Return the (X, Y) coordinate for the center point of the cell that contains the specified text.  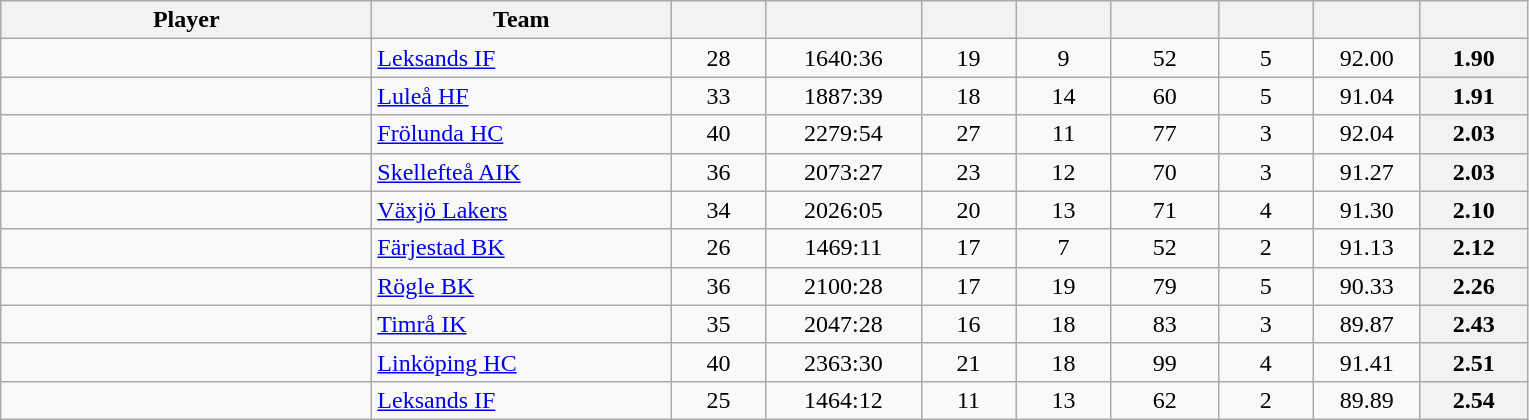
2.12 (1474, 248)
20 (968, 210)
77 (1164, 134)
Växjö Lakers (522, 210)
89.89 (1366, 400)
16 (968, 324)
60 (1164, 96)
2.51 (1474, 362)
1464:12 (844, 400)
2100:28 (844, 286)
Team (522, 20)
21 (968, 362)
Frölunda HC (522, 134)
23 (968, 172)
2026:05 (844, 210)
Player (186, 20)
2363:30 (844, 362)
34 (718, 210)
1887:39 (844, 96)
Färjestad BK (522, 248)
14 (1064, 96)
28 (718, 58)
26 (718, 248)
70 (1164, 172)
1.90 (1474, 58)
2.10 (1474, 210)
91.27 (1366, 172)
Rögle BK (522, 286)
12 (1064, 172)
2047:28 (844, 324)
2279:54 (844, 134)
7 (1064, 248)
Timrå IK (522, 324)
Skellefteå AIK (522, 172)
2.54 (1474, 400)
99 (1164, 362)
1.91 (1474, 96)
92.00 (1366, 58)
92.04 (1366, 134)
1640:36 (844, 58)
2073:27 (844, 172)
91.41 (1366, 362)
90.33 (1366, 286)
91.04 (1366, 96)
25 (718, 400)
Linköping HC (522, 362)
79 (1164, 286)
83 (1164, 324)
2.26 (1474, 286)
27 (968, 134)
33 (718, 96)
Luleå HF (522, 96)
35 (718, 324)
89.87 (1366, 324)
71 (1164, 210)
62 (1164, 400)
1469:11 (844, 248)
2.43 (1474, 324)
91.30 (1366, 210)
91.13 (1366, 248)
9 (1064, 58)
